Search for the cell housing the specified text and yield its (X, Y) center coordinate. 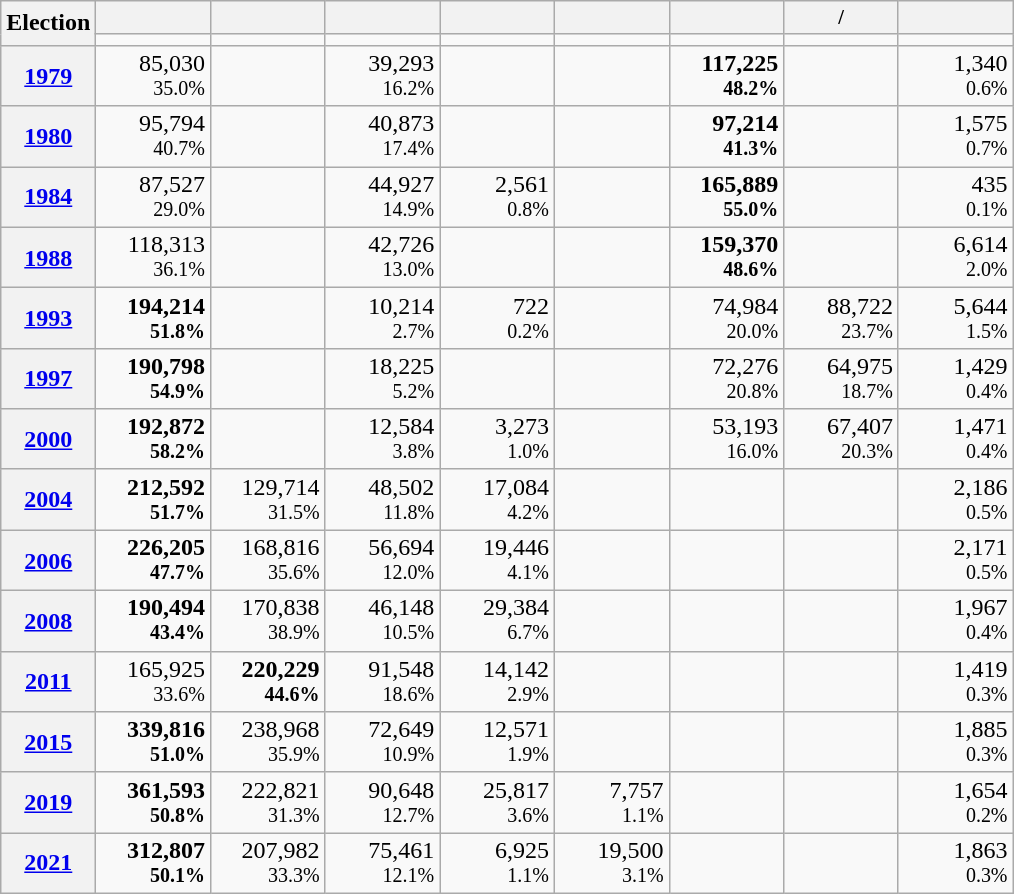
12,5711.9% (498, 742)
222,82131.3% (268, 802)
1,8850.3% (956, 742)
74,98420.0% (726, 318)
1,3400.6% (956, 76)
1,4710.4% (956, 440)
1,9670.4% (956, 622)
91,54818.6% (382, 682)
7,7571.1% (612, 802)
2,1860.5% (956, 500)
238,96835.9% (268, 742)
129,71431.5% (268, 500)
1993 (48, 318)
170,83838.9% (268, 622)
1984 (48, 198)
212,59251.7% (154, 500)
2021 (48, 864)
40,87317.4% (382, 136)
207,98233.3% (268, 864)
1979 (48, 76)
90,64812.7% (382, 802)
12,5843.8% (382, 440)
1980 (48, 136)
2006 (48, 560)
117,22548.2% (726, 76)
44,92714.9% (382, 198)
1997 (48, 378)
2,5610.8% (498, 198)
53,19316.0% (726, 440)
361,59350.8% (154, 802)
5,6441.5% (956, 318)
72,64910.9% (382, 742)
1988 (48, 258)
1,4290.4% (956, 378)
194,21451.8% (154, 318)
97,21441.3% (726, 136)
56,69412.0% (382, 560)
95,79440.7% (154, 136)
2011 (48, 682)
25,8173.6% (498, 802)
1,5750.7% (956, 136)
18,2255.2% (382, 378)
39,29316.2% (382, 76)
88,72223.7% (842, 318)
64,97518.7% (842, 378)
6,9251.1% (498, 864)
2015 (48, 742)
6,6142.0% (956, 258)
19,4464.1% (498, 560)
312,80750.1% (154, 864)
17,0844.2% (498, 500)
1,8630.3% (956, 864)
2008 (48, 622)
4350.1% (956, 198)
2,1710.5% (956, 560)
72,27620.8% (726, 378)
7220.2% (498, 318)
85,03035.0% (154, 76)
46,14810.5% (382, 622)
159,37048.6% (726, 258)
67,40720.3% (842, 440)
87,52729.0% (154, 198)
220,22944.6% (268, 682)
192,87258.2% (154, 440)
19,5003.1% (612, 864)
Election (48, 24)
/ (842, 18)
2004 (48, 500)
3,2731.0% (498, 440)
10,2142.7% (382, 318)
190,49443.4% (154, 622)
48,50211.8% (382, 500)
75,46112.1% (382, 864)
1,4190.3% (956, 682)
190,79854.9% (154, 378)
2019 (48, 802)
226,20547.7% (154, 560)
339,81651.0% (154, 742)
42,72613.0% (382, 258)
168,81635.6% (268, 560)
165,88955.0% (726, 198)
1,6540.2% (956, 802)
2000 (48, 440)
14,1422.9% (498, 682)
118,31336.1% (154, 258)
165,92533.6% (154, 682)
29,3846.7% (498, 622)
